Determine the (x, y) coordinate at the center of the cell enclosing the given text.  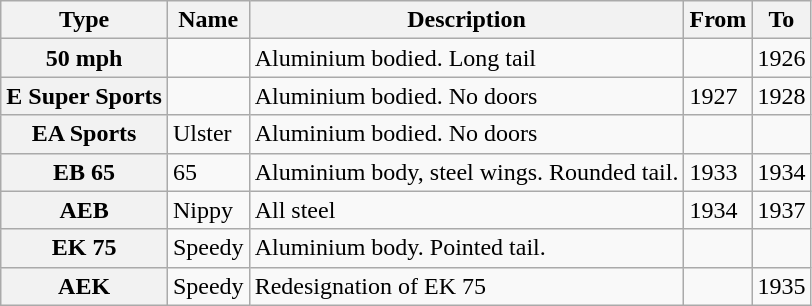
Name (208, 20)
EA Sports (84, 134)
1926 (782, 58)
Description (466, 20)
1933 (718, 172)
From (718, 20)
Aluminium body, steel wings. Rounded tail. (466, 172)
To (782, 20)
EB 65 (84, 172)
1928 (782, 96)
Nippy (208, 210)
1937 (782, 210)
65 (208, 172)
AEK (84, 286)
1927 (718, 96)
All steel (466, 210)
Aluminium bodied. Long tail (466, 58)
Redesignation of EK 75 (466, 286)
1935 (782, 286)
Type (84, 20)
Ulster (208, 134)
Aluminium body. Pointed tail. (466, 248)
50 mph (84, 58)
EK 75 (84, 248)
AEB (84, 210)
E Super Sports (84, 96)
